Search for the cell housing the specified text and yield its (x, y) center coordinate. 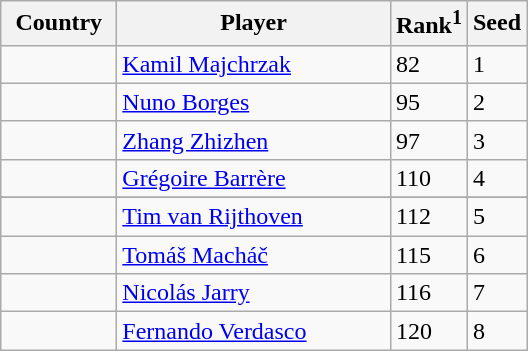
82 (428, 64)
97 (428, 140)
1 (496, 64)
Seed (496, 24)
7 (496, 293)
Nuno Borges (254, 102)
Country (59, 24)
116 (428, 293)
4 (496, 178)
8 (496, 331)
Zhang Zhizhen (254, 140)
Rank1 (428, 24)
Grégoire Barrère (254, 178)
6 (496, 255)
Player (254, 24)
95 (428, 102)
Nicolás Jarry (254, 293)
5 (496, 217)
Tomáš Macháč (254, 255)
Kamil Majchrzak (254, 64)
120 (428, 331)
3 (496, 140)
112 (428, 217)
Fernando Verdasco (254, 331)
115 (428, 255)
Tim van Rijthoven (254, 217)
110 (428, 178)
2 (496, 102)
